Detect which cell encompasses the target text, then output its (X, Y) center coordinate. 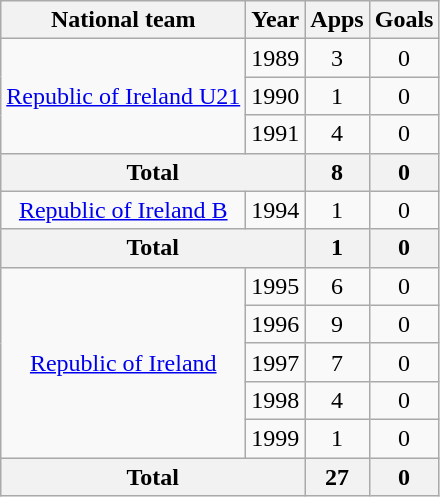
1990 (276, 96)
1994 (276, 210)
3 (337, 58)
Apps (337, 20)
1989 (276, 58)
Republic of Ireland B (124, 210)
6 (337, 286)
National team (124, 20)
1999 (276, 438)
1996 (276, 324)
Goals (404, 20)
27 (337, 477)
Republic of Ireland (124, 362)
1998 (276, 400)
1997 (276, 362)
7 (337, 362)
8 (337, 172)
9 (337, 324)
1995 (276, 286)
Year (276, 20)
1991 (276, 134)
Republic of Ireland U21 (124, 96)
